Provide the (x, y) coordinate of the cell's center where the given text is located.  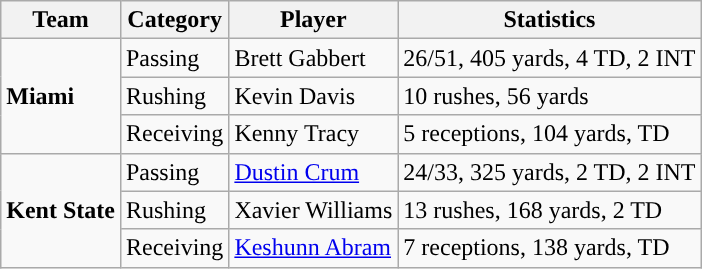
Kevin Davis (314, 96)
24/33, 325 yards, 2 TD, 2 INT (550, 172)
Player (314, 20)
7 receptions, 138 yards, TD (550, 248)
26/51, 405 yards, 4 TD, 2 INT (550, 58)
Keshunn Abram (314, 248)
Kent State (61, 210)
Category (174, 20)
Miami (61, 96)
Xavier Williams (314, 210)
Dustin Crum (314, 172)
Kenny Tracy (314, 134)
Team (61, 20)
Brett Gabbert (314, 58)
5 receptions, 104 yards, TD (550, 134)
10 rushes, 56 yards (550, 96)
13 rushes, 168 yards, 2 TD (550, 210)
Statistics (550, 20)
